Identify which cell holds the provided text, then report its (X, Y) central coordinate. 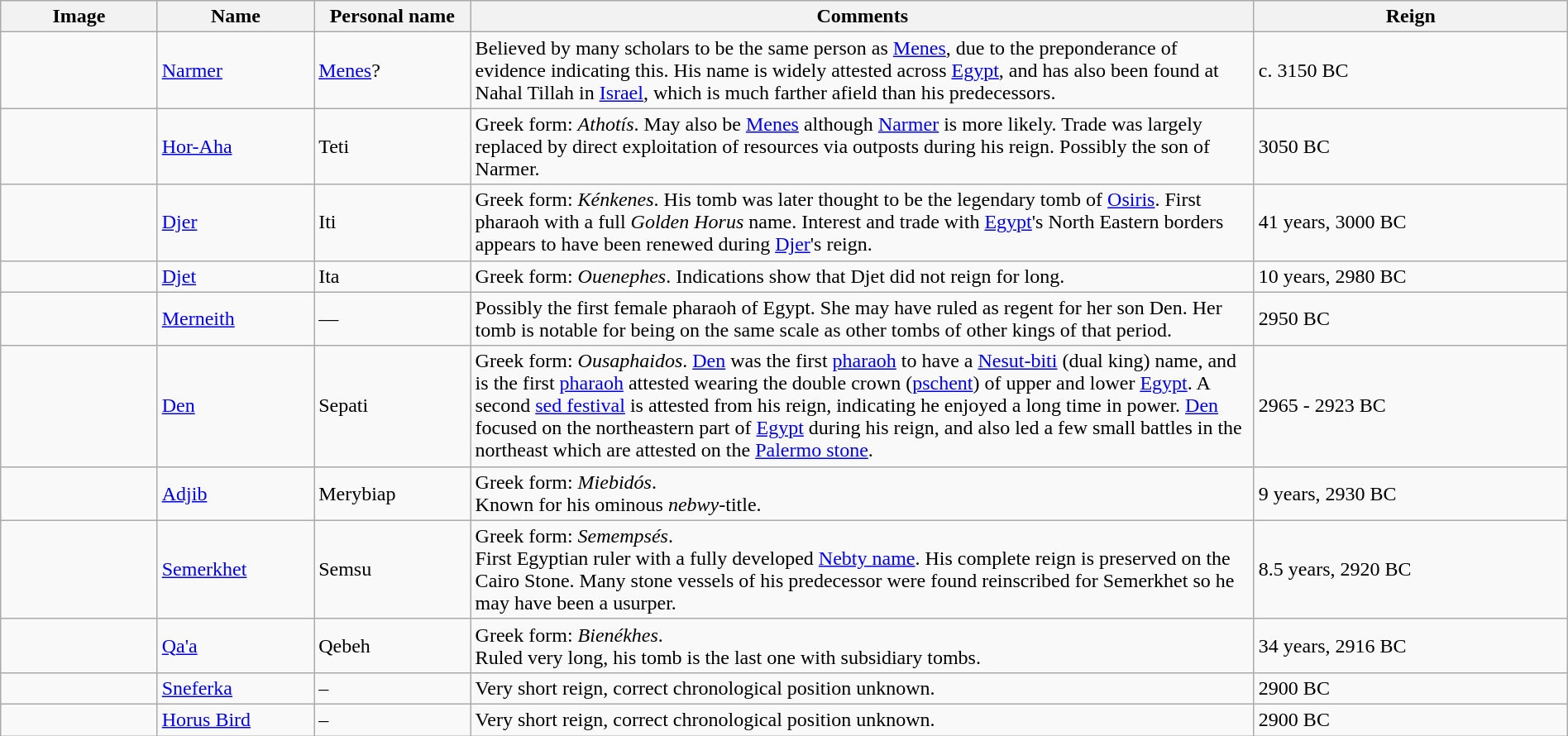
Menes? (392, 70)
Adjib (235, 493)
2950 BC (1411, 319)
c. 3150 BC (1411, 70)
Greek form: Ouenephes. Indications show that Djet did not reign for long. (862, 276)
Djer (235, 222)
Ita (392, 276)
3050 BC (1411, 146)
Djet (235, 276)
2965 - 2923 BC (1411, 406)
Narmer (235, 70)
Hor-Aha (235, 146)
— (392, 319)
Sneferka (235, 688)
Personal name (392, 17)
Semerkhet (235, 569)
Qa'a (235, 645)
8.5 years, 2920 BC (1411, 569)
Name (235, 17)
34 years, 2916 BC (1411, 645)
Semsu (392, 569)
Greek form: Miebidós.Known for his ominous nebwy-title. (862, 493)
Qebeh (392, 645)
41 years, 3000 BC (1411, 222)
Horus Bird (235, 719)
Merybiap (392, 493)
Reign (1411, 17)
Greek form: Bienékhes.Ruled very long, his tomb is the last one with subsidiary tombs. (862, 645)
Image (79, 17)
Merneith (235, 319)
Den (235, 406)
9 years, 2930 BC (1411, 493)
Iti (392, 222)
10 years, 2980 BC (1411, 276)
Comments (862, 17)
Teti (392, 146)
Sepati (392, 406)
